Identify which cell holds the provided text, then report its (x, y) central coordinate. 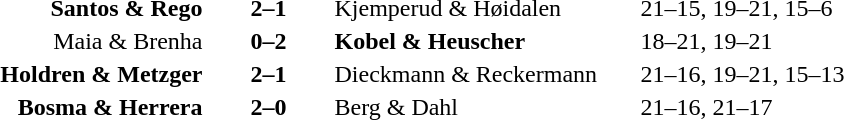
Dieckmann & Reckermann (484, 74)
0–2 (268, 41)
2–1 (268, 74)
Kobel & Heuscher (484, 41)
